Detect which cell encompasses the target text, then output its [x, y] center coordinate. 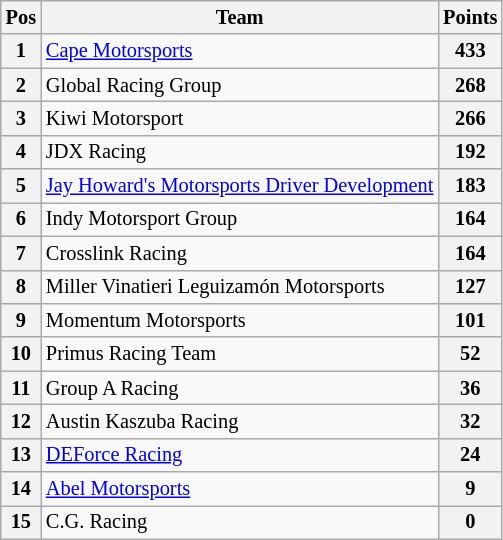
C.G. Racing [240, 522]
192 [470, 152]
32 [470, 421]
266 [470, 118]
Momentum Motorsports [240, 320]
14 [21, 489]
1 [21, 51]
183 [470, 186]
DEForce Racing [240, 455]
Group A Racing [240, 388]
12 [21, 421]
6 [21, 219]
Primus Racing Team [240, 354]
3 [21, 118]
101 [470, 320]
Abel Motorsports [240, 489]
7 [21, 253]
13 [21, 455]
0 [470, 522]
36 [470, 388]
Crosslink Racing [240, 253]
Pos [21, 17]
Austin Kaszuba Racing [240, 421]
268 [470, 85]
10 [21, 354]
11 [21, 388]
Jay Howard's Motorsports Driver Development [240, 186]
5 [21, 186]
Miller Vinatieri Leguizamón Motorsports [240, 287]
Indy Motorsport Group [240, 219]
JDX Racing [240, 152]
Team [240, 17]
8 [21, 287]
127 [470, 287]
Points [470, 17]
24 [470, 455]
2 [21, 85]
Global Racing Group [240, 85]
52 [470, 354]
Kiwi Motorsport [240, 118]
15 [21, 522]
Cape Motorsports [240, 51]
433 [470, 51]
4 [21, 152]
